Pinpoint the cell where the given text exists, returning its (x, y) midpoint coordinate. 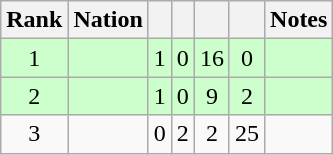
3 (34, 134)
9 (212, 96)
16 (212, 58)
Rank (34, 20)
Notes (299, 20)
25 (246, 134)
Nation (108, 20)
